Return [x, y] of the center of cell containing provided text 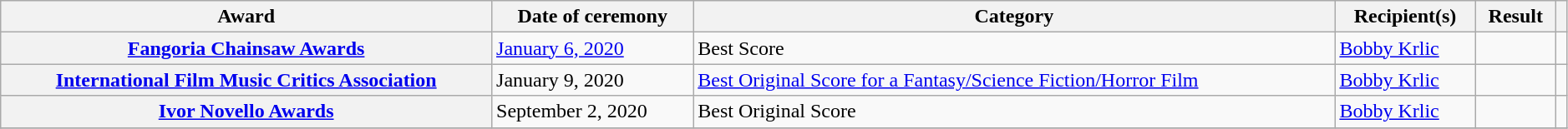
Result [1515, 17]
Best Original Score [1014, 112]
International Film Music Critics Association [246, 80]
Category [1014, 17]
Best Original Score for a Fantasy/Science Fiction/Horror Film [1014, 80]
Best Score [1014, 48]
Recipient(s) [1405, 17]
Ivor Novello Awards [246, 112]
Date of ceremony [593, 17]
January 9, 2020 [593, 80]
January 6, 2020 [593, 48]
Award [246, 17]
September 2, 2020 [593, 112]
Fangoria Chainsaw Awards [246, 48]
